Identify which cell holds the provided text, then report its [x, y] central coordinate. 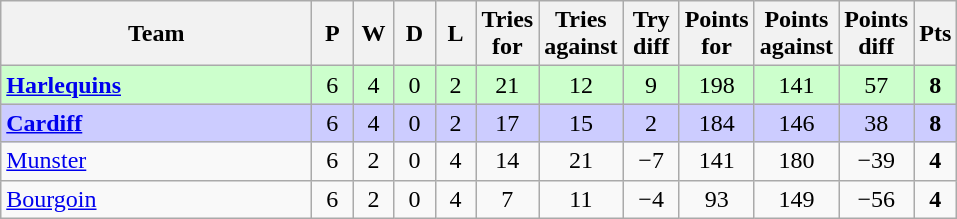
−56 [876, 199]
Harlequins [156, 85]
184 [716, 123]
Bourgoin [156, 199]
Points against [796, 34]
Team [156, 34]
Tries for [508, 34]
93 [716, 199]
146 [796, 123]
Points for [716, 34]
W [374, 34]
Points diff [876, 34]
Cardiff [156, 123]
57 [876, 85]
12 [581, 85]
−39 [876, 161]
180 [796, 161]
14 [508, 161]
Pts [936, 34]
7 [508, 199]
Tries against [581, 34]
11 [581, 199]
17 [508, 123]
P [332, 34]
15 [581, 123]
149 [796, 199]
198 [716, 85]
D [414, 34]
−7 [651, 161]
Try diff [651, 34]
−4 [651, 199]
38 [876, 123]
L [456, 34]
Munster [156, 161]
9 [651, 85]
